Locate the cell with the specified text and output its (X, Y) center coordinate. 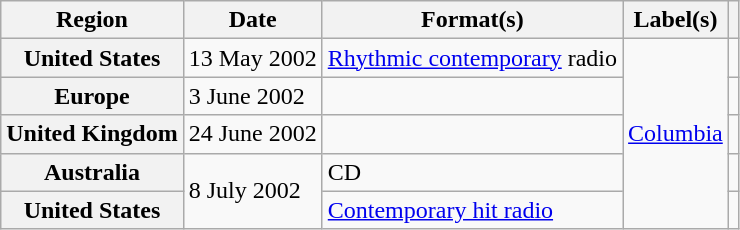
3 June 2002 (252, 96)
Format(s) (472, 20)
Europe (92, 96)
CD (472, 172)
Region (92, 20)
13 May 2002 (252, 58)
8 July 2002 (252, 191)
Rhythmic contemporary radio (472, 58)
Australia (92, 172)
Columbia (676, 134)
Label(s) (676, 20)
United Kingdom (92, 134)
Contemporary hit radio (472, 210)
24 June 2002 (252, 134)
Date (252, 20)
